Search for the cell housing the specified text and yield its [x, y] center coordinate. 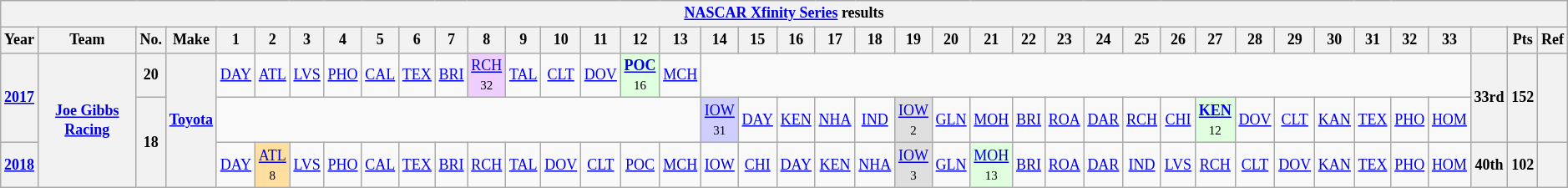
4 [342, 40]
3 [307, 40]
26 [1177, 40]
Ref [1553, 40]
30 [1335, 40]
21 [992, 40]
2018 [20, 165]
33rd [1490, 97]
102 [1523, 165]
POC [640, 165]
MOH [992, 120]
IOW2 [913, 120]
7 [451, 40]
152 [1523, 97]
10 [561, 40]
27 [1215, 40]
2 [272, 40]
16 [796, 40]
Year [20, 40]
Toyota [190, 120]
NASCAR Xfinity Series results [784, 13]
12 [640, 40]
40th [1490, 165]
28 [1255, 40]
17 [835, 40]
25 [1142, 40]
Joe Gibbs Racing [87, 120]
19 [913, 40]
RCH32 [487, 75]
MOH13 [992, 165]
22 [1029, 40]
6 [417, 40]
ATL [272, 75]
1 [235, 40]
24 [1104, 40]
11 [600, 40]
33 [1449, 40]
ATL8 [272, 165]
13 [680, 40]
POC16 [640, 75]
31 [1373, 40]
15 [757, 40]
KEN12 [1215, 120]
IOW31 [720, 120]
IOW3 [913, 165]
Make [190, 40]
29 [1295, 40]
IOW [720, 165]
23 [1064, 40]
No. [150, 40]
8 [487, 40]
32 [1409, 40]
14 [720, 40]
9 [524, 40]
5 [381, 40]
Team [87, 40]
2017 [20, 97]
Pts [1523, 40]
